Return the [x, y] coordinate for the center point of the cell that contains the specified text.  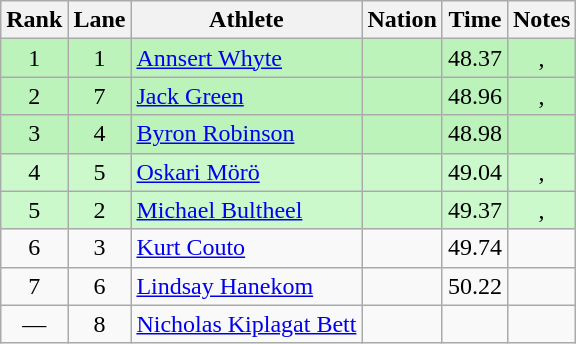
Annsert Whyte [246, 58]
Jack Green [246, 96]
Kurt Couto [246, 248]
49.37 [474, 210]
Athlete [246, 20]
Nicholas Kiplagat Bett [246, 324]
Oskari Mörö [246, 172]
Time [474, 20]
8 [100, 324]
Byron Robinson [246, 134]
Nation [402, 20]
— [34, 324]
50.22 [474, 286]
Lindsay Hanekom [246, 286]
48.96 [474, 96]
48.37 [474, 58]
Notes [541, 20]
49.04 [474, 172]
Michael Bultheel [246, 210]
Lane [100, 20]
Rank [34, 20]
49.74 [474, 248]
48.98 [474, 134]
